Scan for the cell matching the given text and deliver its [x, y] coordinate at center. 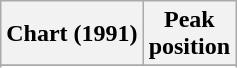
Chart (1991) [72, 34]
Peakposition [189, 34]
